Provide the [x, y] coordinate of the cell's center where the given text is located.  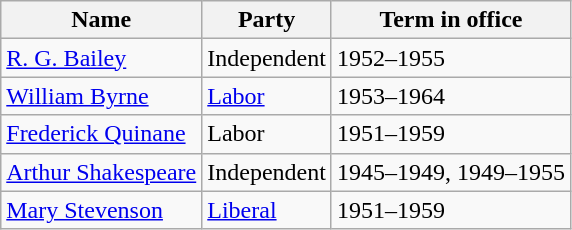
1945–1949, 1949–1955 [450, 172]
1953–1964 [450, 96]
R. G. Bailey [102, 58]
Mary Stevenson [102, 210]
William Byrne [102, 96]
Frederick Quinane [102, 134]
Liberal [267, 210]
Term in office [450, 20]
Party [267, 20]
Arthur Shakespeare [102, 172]
1952–1955 [450, 58]
Name [102, 20]
